Determine the (X, Y) coordinate at the center of the cell enclosing the given text.  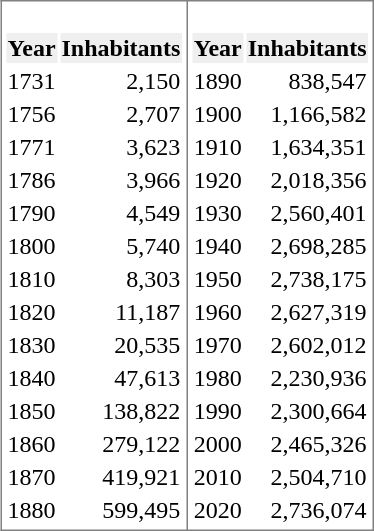
419,921 (121, 477)
1840 (32, 378)
138,822 (121, 411)
1950 (218, 279)
1860 (32, 444)
279,122 (121, 444)
2,300,664 (307, 411)
2,627,319 (307, 312)
1731 (32, 81)
20,535 (121, 345)
1771 (32, 147)
8,303 (121, 279)
4,549 (121, 213)
2,230,936 (307, 378)
1850 (32, 411)
1960 (218, 312)
599,495 (121, 510)
2,698,285 (307, 246)
2,465,326 (307, 444)
1810 (32, 279)
2,738,175 (307, 279)
838,547 (307, 81)
1900 (218, 114)
1930 (218, 213)
1,166,582 (307, 114)
1990 (218, 411)
1800 (32, 246)
2000 (218, 444)
1890 (218, 81)
3,623 (121, 147)
1880 (32, 510)
2,707 (121, 114)
1790 (32, 213)
1970 (218, 345)
5,740 (121, 246)
3,966 (121, 180)
1920 (218, 180)
1,634,351 (307, 147)
47,613 (121, 378)
2,504,710 (307, 477)
2,150 (121, 81)
2,018,356 (307, 180)
1980 (218, 378)
2010 (218, 477)
2,602,012 (307, 345)
2,736,074 (307, 510)
1756 (32, 114)
1870 (32, 477)
1910 (218, 147)
2,560,401 (307, 213)
1786 (32, 180)
1820 (32, 312)
2020 (218, 510)
11,187 (121, 312)
1940 (218, 246)
1830 (32, 345)
